From the cell containing the given text, extract its center point as [X, Y] coordinate. 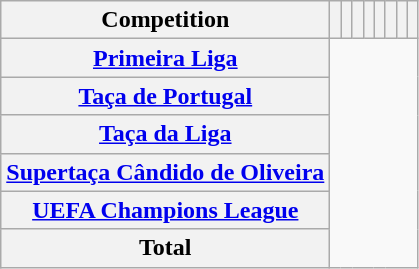
Primeira Liga [166, 58]
Supertaça Cândido de Oliveira [166, 172]
Total [166, 248]
Competition [166, 20]
Taça de Portugal [166, 96]
UEFA Champions League [166, 210]
Taça da Liga [166, 134]
